Search for the cell housing the specified text and yield its [X, Y] center coordinate. 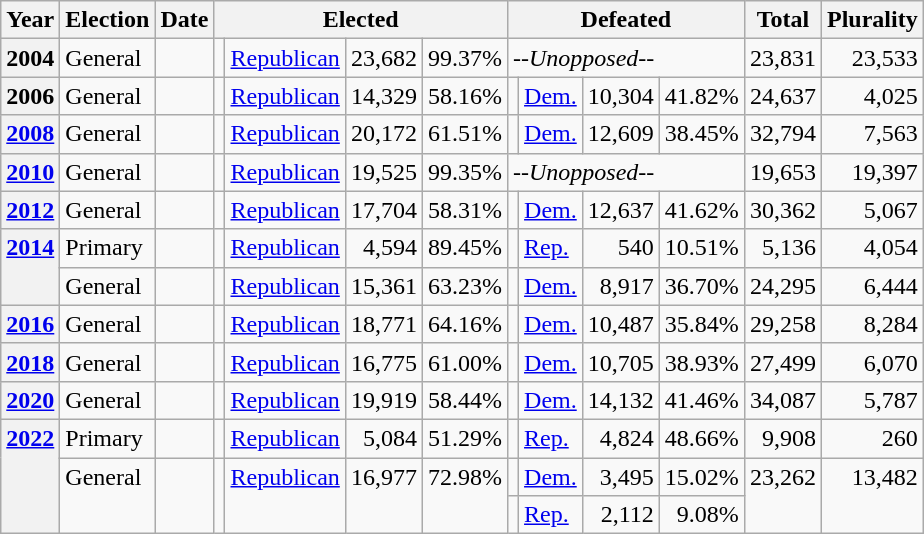
8,284 [872, 324]
14,329 [384, 96]
5,787 [872, 400]
89.45% [464, 248]
19,919 [384, 400]
10,705 [620, 362]
2012 [30, 210]
48.66% [702, 438]
9,908 [782, 438]
Year [30, 20]
10,304 [620, 96]
20,172 [384, 134]
58.44% [464, 400]
4,054 [872, 248]
4,594 [384, 248]
58.16% [464, 96]
2010 [30, 172]
2008 [30, 134]
41.82% [702, 96]
16,977 [384, 496]
23,831 [782, 58]
8,917 [620, 286]
4,824 [620, 438]
36.70% [702, 286]
72.98% [464, 496]
Total [782, 20]
64.16% [464, 324]
41.62% [702, 210]
6,070 [872, 362]
16,775 [384, 362]
99.37% [464, 58]
10,487 [620, 324]
4,025 [872, 96]
35.84% [702, 324]
Plurality [872, 20]
260 [872, 438]
38.93% [702, 362]
5,084 [384, 438]
24,295 [782, 286]
2016 [30, 324]
18,771 [384, 324]
10.51% [702, 248]
540 [620, 248]
61.00% [464, 362]
29,258 [782, 324]
7,563 [872, 134]
Election [108, 20]
41.46% [702, 400]
63.23% [464, 286]
6,444 [872, 286]
15.02% [702, 477]
2004 [30, 58]
38.45% [702, 134]
19,525 [384, 172]
2,112 [620, 515]
Defeated [626, 20]
19,653 [782, 172]
23,533 [872, 58]
2020 [30, 400]
58.31% [464, 210]
5,136 [782, 248]
51.29% [464, 438]
12,609 [620, 134]
30,362 [782, 210]
15,361 [384, 286]
12,637 [620, 210]
13,482 [872, 496]
23,262 [782, 496]
27,499 [782, 362]
14,132 [620, 400]
9.08% [702, 515]
17,704 [384, 210]
23,682 [384, 58]
2014 [30, 267]
99.35% [464, 172]
61.51% [464, 134]
Date [184, 20]
32,794 [782, 134]
24,637 [782, 96]
2018 [30, 362]
19,397 [872, 172]
Elected [361, 20]
5,067 [872, 210]
3,495 [620, 477]
2022 [30, 476]
34,087 [782, 400]
2006 [30, 96]
